Scan for the cell matching the given text and deliver its (x, y) coordinate at center. 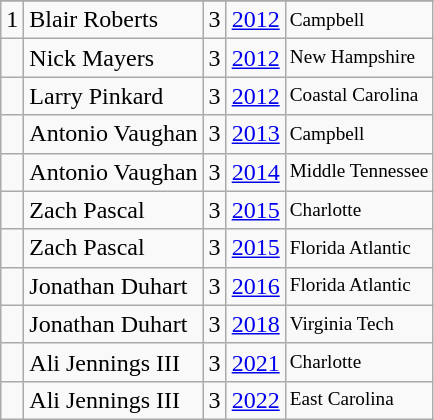
Nick Mayers (114, 58)
1 (12, 20)
New Hampshire (359, 58)
Virginia Tech (359, 324)
2018 (256, 324)
2021 (256, 362)
Coastal Carolina (359, 96)
East Carolina (359, 400)
2014 (256, 172)
Middle Tennessee (359, 172)
2016 (256, 286)
2022 (256, 400)
2013 (256, 134)
Larry Pinkard (114, 96)
Blair Roberts (114, 20)
